Find where the given text appears and provide that cell's center as [x, y] coordinate. 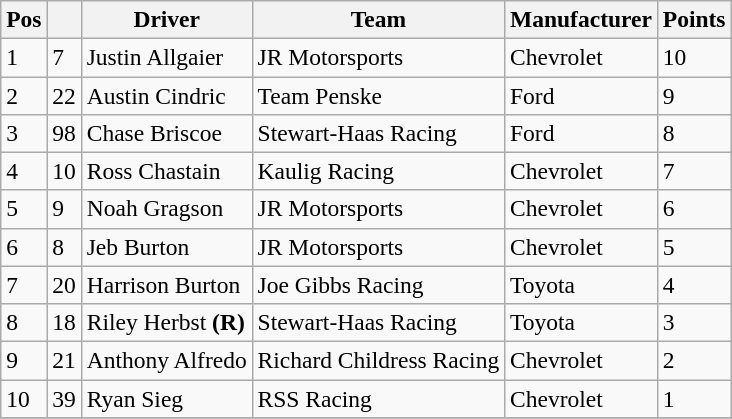
21 [64, 360]
Points [694, 19]
Ryan Sieg [166, 398]
Harrison Burton [166, 285]
Pos [24, 19]
Joe Gibbs Racing [378, 285]
Driver [166, 19]
Kaulig Racing [378, 171]
Ross Chastain [166, 171]
RSS Racing [378, 398]
20 [64, 285]
39 [64, 398]
Anthony Alfredo [166, 360]
Noah Gragson [166, 209]
Team Penske [378, 95]
Chase Briscoe [166, 133]
98 [64, 133]
Manufacturer [582, 19]
Riley Herbst (R) [166, 322]
Richard Childress Racing [378, 360]
22 [64, 95]
Justin Allgaier [166, 57]
Jeb Burton [166, 247]
Team [378, 19]
Austin Cindric [166, 95]
18 [64, 322]
